Capture the cell that displays the provided text and extract its (X, Y) central coordinate. 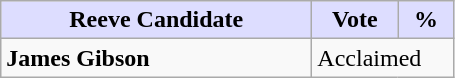
Acclaimed (383, 58)
Reeve Candidate (156, 20)
Vote (355, 20)
% (426, 20)
James Gibson (156, 58)
